Provide the [x, y] coordinate of the cell's center where the given text is located.  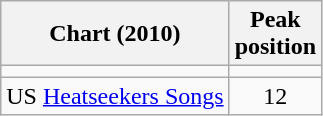
US Heatseekers Songs [115, 96]
Peakposition [275, 34]
Chart (2010) [115, 34]
12 [275, 96]
